Extract the [X, Y] coordinate from the center of the cell holding the provided text.  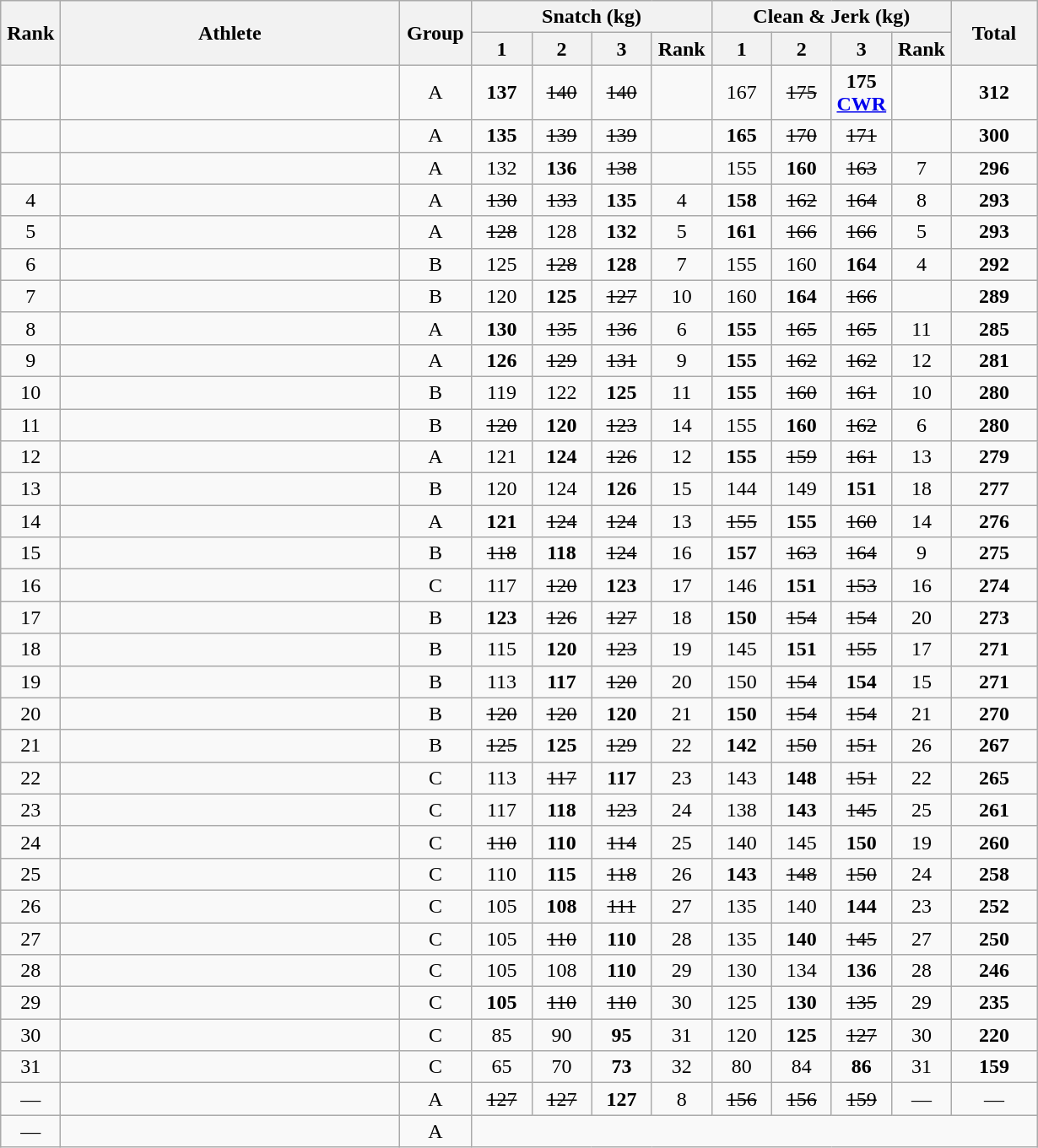
80 [741, 1067]
250 [994, 939]
270 [994, 714]
220 [994, 1035]
252 [994, 906]
158 [741, 200]
Total [994, 33]
114 [621, 842]
153 [861, 585]
261 [994, 810]
111 [621, 906]
265 [994, 778]
86 [861, 1067]
85 [501, 1035]
279 [994, 457]
289 [994, 296]
73 [621, 1067]
133 [562, 200]
285 [994, 328]
170 [802, 136]
Group [435, 33]
146 [741, 585]
65 [501, 1067]
312 [994, 93]
260 [994, 842]
292 [994, 264]
267 [994, 746]
300 [994, 136]
167 [741, 93]
149 [802, 489]
131 [621, 360]
296 [994, 168]
281 [994, 360]
137 [501, 93]
171 [861, 136]
277 [994, 489]
274 [994, 585]
122 [562, 392]
Clean & Jerk (kg) [831, 17]
84 [802, 1067]
276 [994, 521]
175 CWR [861, 93]
32 [682, 1067]
Snatch (kg) [592, 17]
Athlete [230, 33]
90 [562, 1035]
258 [994, 874]
273 [994, 617]
95 [621, 1035]
275 [994, 553]
142 [741, 746]
119 [501, 392]
175 [802, 93]
235 [994, 1003]
246 [994, 971]
70 [562, 1067]
134 [802, 971]
157 [741, 553]
